Return the [x, y] coordinate for the center point of the cell that contains the specified text.  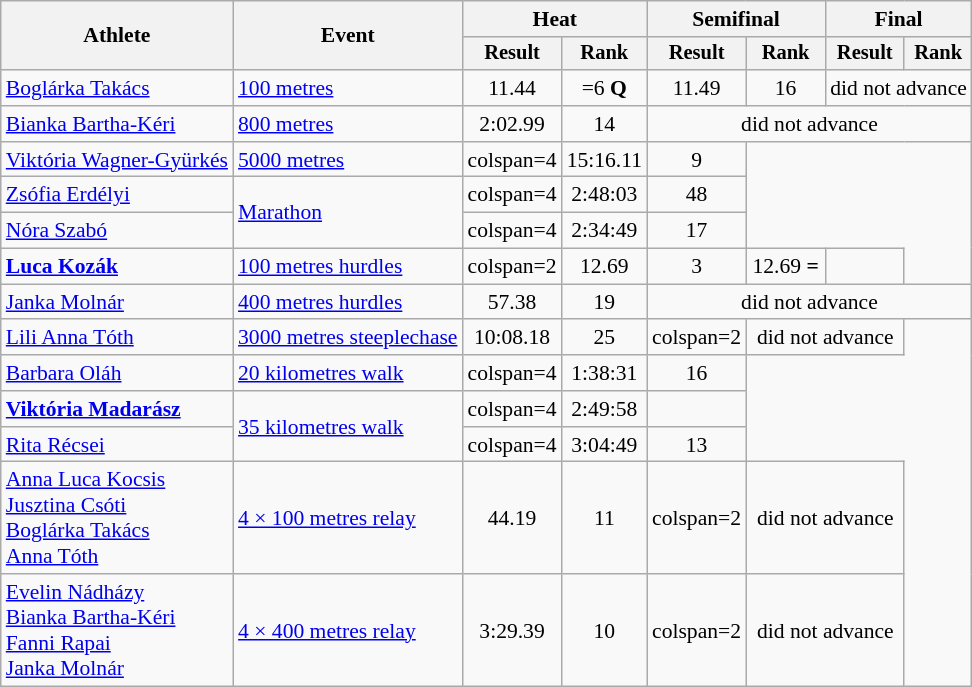
Semifinal [736, 19]
Rita Récsei [117, 445]
10 [604, 630]
Janka Molnár [117, 302]
2:49:58 [604, 409]
Marathon [348, 212]
Barbara Oláh [117, 373]
11.49 [696, 88]
Evelin NádházyBianka Bartha-KériFanni RapaiJanka Molnár [117, 630]
Nóra Szabó [117, 231]
Event [348, 36]
3 [696, 267]
25 [604, 338]
Bianka Bartha-Kéri [117, 124]
3:29.39 [512, 630]
10:08.18 [512, 338]
48 [696, 195]
Luca Kozák [117, 267]
=6 Q [604, 88]
14 [604, 124]
17 [696, 231]
44.19 [512, 518]
9 [696, 160]
Viktória Wagner-Gyürkés [117, 160]
400 metres hurdles [348, 302]
19 [604, 302]
12.69 [604, 267]
20 kilometres walk [348, 373]
2:48:03 [604, 195]
Boglárka Takács [117, 88]
Lili Anna Tóth [117, 338]
3000 metres steeplechase [348, 338]
5000 metres [348, 160]
4 × 400 metres relay [348, 630]
Zsófia Erdélyi [117, 195]
57.38 [512, 302]
11.44 [512, 88]
1:38:31 [604, 373]
Athlete [117, 36]
11 [604, 518]
3:04:49 [604, 445]
2:34:49 [604, 231]
13 [696, 445]
2:02.99 [512, 124]
Viktória Madarász [117, 409]
100 metres [348, 88]
15:16.11 [604, 160]
800 metres [348, 124]
Anna Luca KocsisJusztina CsótiBoglárka TakácsAnna Tóth [117, 518]
Heat [556, 19]
12.69 = [786, 267]
4 × 100 metres relay [348, 518]
100 metres hurdles [348, 267]
Final [898, 19]
35 kilometres walk [348, 426]
